Determine the (X, Y) coordinate at the center of the cell enclosing the given text.  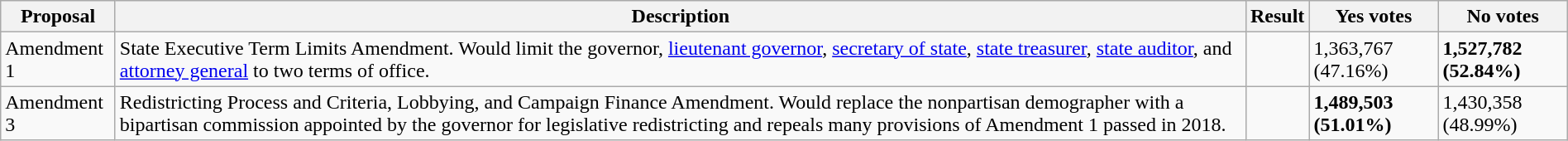
1,430,358 (48.99%) (1503, 113)
No votes (1503, 17)
Result (1277, 17)
Description (680, 17)
1,489,503 (51.01%) (1374, 113)
1,527,782 (52.84%) (1503, 60)
1,363,767 (47.16%) (1374, 60)
Amendment 1 (58, 60)
Yes votes (1374, 17)
Amendment 3 (58, 113)
Proposal (58, 17)
